Detect which cell encompasses the target text, then output its [x, y] center coordinate. 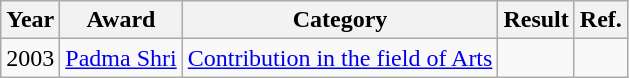
Padma Shri [121, 58]
Category [340, 20]
2003 [30, 58]
Result [536, 20]
Award [121, 20]
Year [30, 20]
Contribution in the field of Arts [340, 58]
Ref. [600, 20]
